Identify which cell holds the provided text, then report its (X, Y) central coordinate. 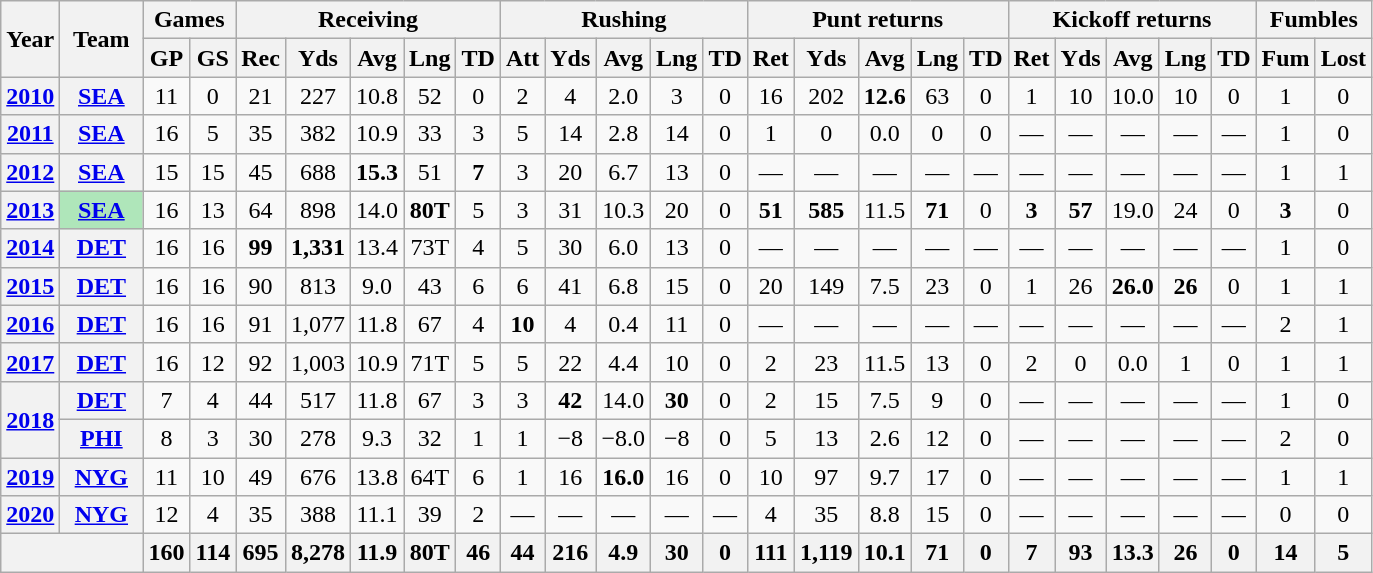
13.4 (376, 248)
13.3 (1132, 553)
97 (826, 477)
8 (166, 438)
149 (826, 286)
26.0 (1132, 286)
4.9 (624, 553)
GP (166, 58)
Fumbles (1314, 20)
12.6 (884, 96)
39 (430, 515)
1,077 (318, 324)
2.6 (884, 438)
2014 (30, 248)
32 (430, 438)
1,119 (826, 553)
9.3 (376, 438)
Punt returns (878, 20)
PHI (102, 438)
33 (430, 134)
Fum (1286, 58)
41 (570, 286)
49 (261, 477)
Kickoff returns (1132, 20)
517 (318, 400)
11.1 (376, 515)
57 (1080, 210)
13.8 (376, 477)
Receiving (368, 20)
8.8 (884, 515)
10.3 (624, 210)
Rushing (624, 20)
388 (318, 515)
2.0 (624, 96)
31 (570, 210)
93 (1080, 553)
GS (213, 58)
10.1 (884, 553)
2013 (30, 210)
676 (318, 477)
9 (937, 400)
2.8 (624, 134)
114 (213, 553)
19.0 (1132, 210)
Games (190, 20)
2020 (30, 515)
99 (261, 248)
8,278 (318, 553)
2017 (30, 362)
813 (318, 286)
2015 (30, 286)
11.9 (376, 553)
585 (826, 210)
9.0 (376, 286)
216 (570, 553)
0.4 (624, 324)
15.3 (376, 172)
46 (478, 553)
382 (318, 134)
91 (261, 324)
64T (430, 477)
71T (430, 362)
42 (570, 400)
1,331 (318, 248)
73T (430, 248)
10.8 (376, 96)
10.0 (1132, 96)
92 (261, 362)
2018 (30, 419)
278 (318, 438)
−8.0 (624, 438)
6.0 (624, 248)
2019 (30, 477)
52 (430, 96)
2012 (30, 172)
898 (318, 210)
160 (166, 553)
202 (826, 96)
6.8 (624, 286)
Year (30, 39)
64 (261, 210)
16.0 (624, 477)
22 (570, 362)
2011 (30, 134)
9.7 (884, 477)
24 (1185, 210)
695 (261, 553)
6.7 (624, 172)
4.4 (624, 362)
1,003 (318, 362)
43 (430, 286)
45 (261, 172)
63 (937, 96)
Att (522, 58)
90 (261, 286)
Team (102, 39)
688 (318, 172)
227 (318, 96)
2016 (30, 324)
Rec (261, 58)
17 (937, 477)
21 (261, 96)
2010 (30, 96)
111 (770, 553)
Lost (1343, 58)
